Identify which cell holds the provided text, then report its [x, y] central coordinate. 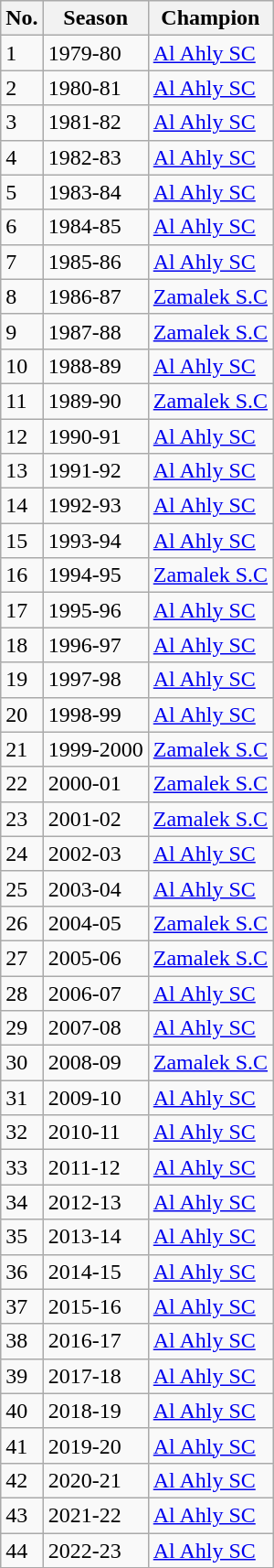
44 [22, 1551]
2016-17 [95, 1341]
1993-94 [95, 541]
1987-88 [95, 331]
2001-02 [95, 819]
41 [22, 1445]
1999-2000 [95, 749]
1998-99 [95, 714]
12 [22, 436]
2009-10 [95, 1098]
30 [22, 1063]
2017-18 [95, 1376]
2002-03 [95, 854]
15 [22, 541]
1986-87 [95, 296]
13 [22, 471]
1990-91 [95, 436]
36 [22, 1272]
8 [22, 296]
35 [22, 1237]
19 [22, 680]
2022-23 [95, 1551]
1994-95 [95, 575]
1996-97 [95, 645]
17 [22, 610]
2008-09 [95, 1063]
2004-05 [95, 923]
37 [22, 1306]
2021-22 [95, 1515]
34 [22, 1202]
22 [22, 784]
2010-11 [95, 1133]
1992-93 [95, 506]
1 [22, 53]
5 [22, 192]
1982-83 [95, 157]
26 [22, 923]
2020-21 [95, 1480]
2015-16 [95, 1306]
6 [22, 227]
9 [22, 331]
18 [22, 645]
Season [95, 18]
2003-04 [95, 888]
1981-82 [95, 123]
14 [22, 506]
10 [22, 366]
2014-15 [95, 1272]
2006-07 [95, 993]
1985-86 [95, 262]
1997-98 [95, 680]
33 [22, 1167]
1979-80 [95, 53]
2019-20 [95, 1445]
1995-96 [95, 610]
43 [22, 1515]
2 [22, 88]
1984-85 [95, 227]
1988-89 [95, 366]
Champion [210, 18]
23 [22, 819]
1989-90 [95, 401]
29 [22, 1028]
2018-19 [95, 1411]
27 [22, 958]
28 [22, 993]
21 [22, 749]
2013-14 [95, 1237]
38 [22, 1341]
2007-08 [95, 1028]
3 [22, 123]
1980-81 [95, 88]
39 [22, 1376]
4 [22, 157]
24 [22, 854]
20 [22, 714]
32 [22, 1133]
16 [22, 575]
2005-06 [95, 958]
7 [22, 262]
1991-92 [95, 471]
11 [22, 401]
No. [22, 18]
42 [22, 1480]
25 [22, 888]
40 [22, 1411]
2012-13 [95, 1202]
2011-12 [95, 1167]
2000-01 [95, 784]
1983-84 [95, 192]
31 [22, 1098]
